Search for the cell housing the specified text and yield its (X, Y) center coordinate. 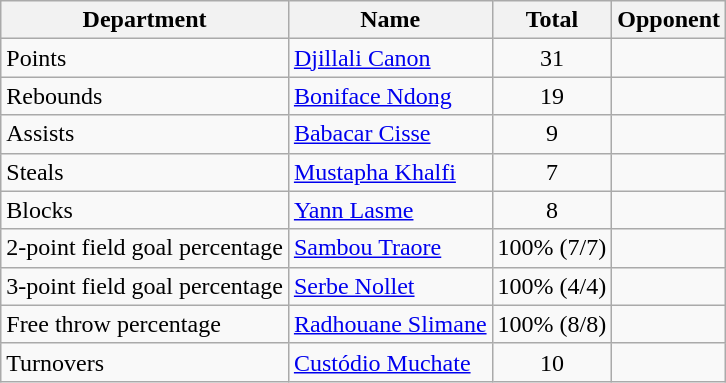
Djillali Canon (390, 58)
Points (145, 58)
Opponent (669, 20)
Total (552, 20)
100% (8/8) (552, 324)
100% (4/4) (552, 286)
Custódio Muchate (390, 362)
Babacar Cisse (390, 134)
Yann Lasme (390, 210)
Serbe Nollet (390, 286)
Mustapha Khalfi (390, 172)
Sambou Traore (390, 248)
Boniface Ndong (390, 96)
Radhouane Slimane (390, 324)
Rebounds (145, 96)
2-point field goal percentage (145, 248)
100% (7/7) (552, 248)
10 (552, 362)
Turnovers (145, 362)
19 (552, 96)
Steals (145, 172)
Blocks (145, 210)
9 (552, 134)
3-point field goal percentage (145, 286)
8 (552, 210)
7 (552, 172)
Free throw percentage (145, 324)
31 (552, 58)
Assists (145, 134)
Name (390, 20)
Department (145, 20)
